Search for the cell housing the specified text and yield its (X, Y) center coordinate. 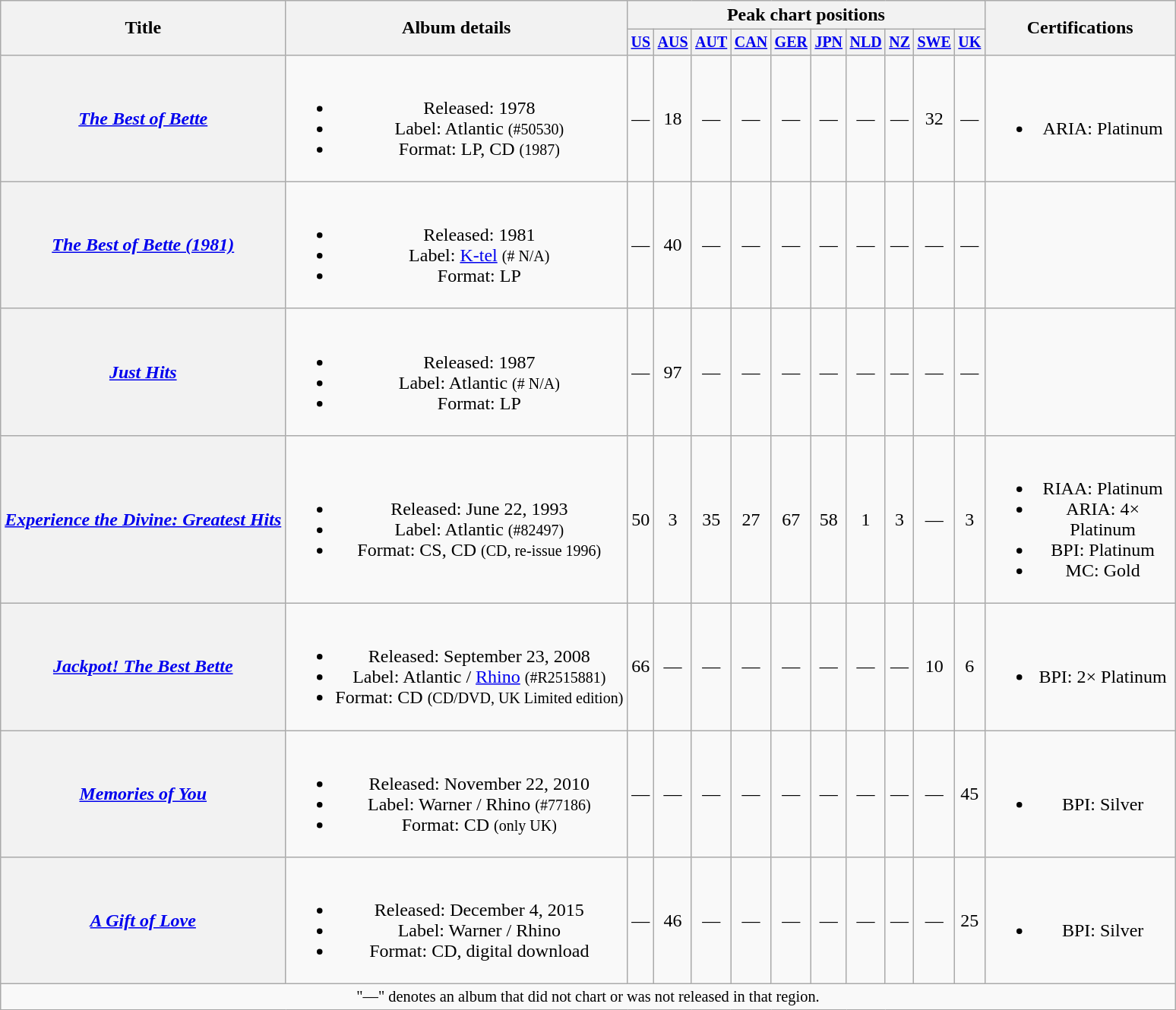
Released: 1981Label: K-tel (# N/A)Format: LP (457, 245)
Released: 1987Label: Atlantic (# N/A)Format: LP (457, 372)
AUS (673, 43)
GER (792, 43)
Album details (457, 28)
NLD (866, 43)
CAN (751, 43)
A Gift of Love (143, 920)
Certifications (1080, 28)
RIAA: PlatinumARIA: 4× PlatinumBPI: PlatinumMC: Gold (1080, 519)
Memories of You (143, 794)
Experience the Divine: Greatest Hits (143, 519)
US (641, 43)
18 (673, 118)
BPI: 2× Platinum (1080, 667)
Peak chart positions (806, 15)
10 (934, 667)
The Best of Bette (1981) (143, 245)
ARIA: Platinum (1080, 118)
AUT (711, 43)
Released: June 22, 1993Label: Atlantic (#82497)Format: CS, CD (CD, re-issue 1996) (457, 519)
1 (866, 519)
Released: September 23, 2008Label: Atlantic / Rhino (#R2515881)Format: CD (CD/DVD, UK Limited edition) (457, 667)
46 (673, 920)
45 (969, 794)
JPN (829, 43)
UK (969, 43)
35 (711, 519)
Just Hits (143, 372)
50 (641, 519)
6 (969, 667)
66 (641, 667)
NZ (899, 43)
SWE (934, 43)
25 (969, 920)
Released: December 4, 2015Label: Warner / RhinoFormat: CD, digital download (457, 920)
Released: November 22, 2010Label: Warner / Rhino (#77186)Format: CD (only UK) (457, 794)
Released: 1978Label: Atlantic (#50530)Format: LP, CD (1987) (457, 118)
32 (934, 118)
97 (673, 372)
27 (751, 519)
Title (143, 28)
The Best of Bette (143, 118)
Jackpot! The Best Bette (143, 667)
58 (829, 519)
"—" denotes an album that did not chart or was not released in that region. (588, 997)
67 (792, 519)
40 (673, 245)
